Extract the (x, y) coordinate from the center of the cell holding the provided text.  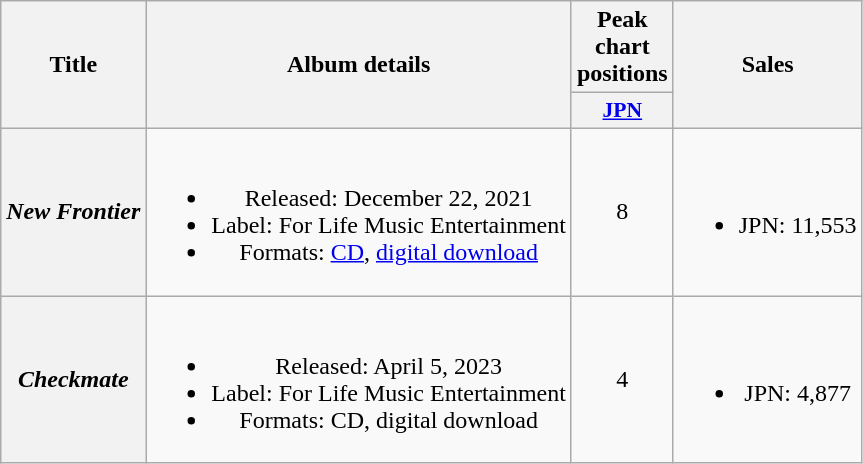
Peak chart positions (622, 47)
JPN (622, 111)
Album details (359, 65)
Released: April 5, 2023Label: For Life Music EntertainmentFormats: CD, digital download (359, 380)
Sales (768, 65)
4 (622, 380)
8 (622, 212)
Title (74, 65)
Checkmate (74, 380)
JPN: 4,877 (768, 380)
JPN: 11,553 (768, 212)
New Frontier (74, 212)
Released: December 22, 2021Label: For Life Music EntertainmentFormats: CD, digital download (359, 212)
